Pinpoint the cell where the given text exists, returning its (x, y) midpoint coordinate. 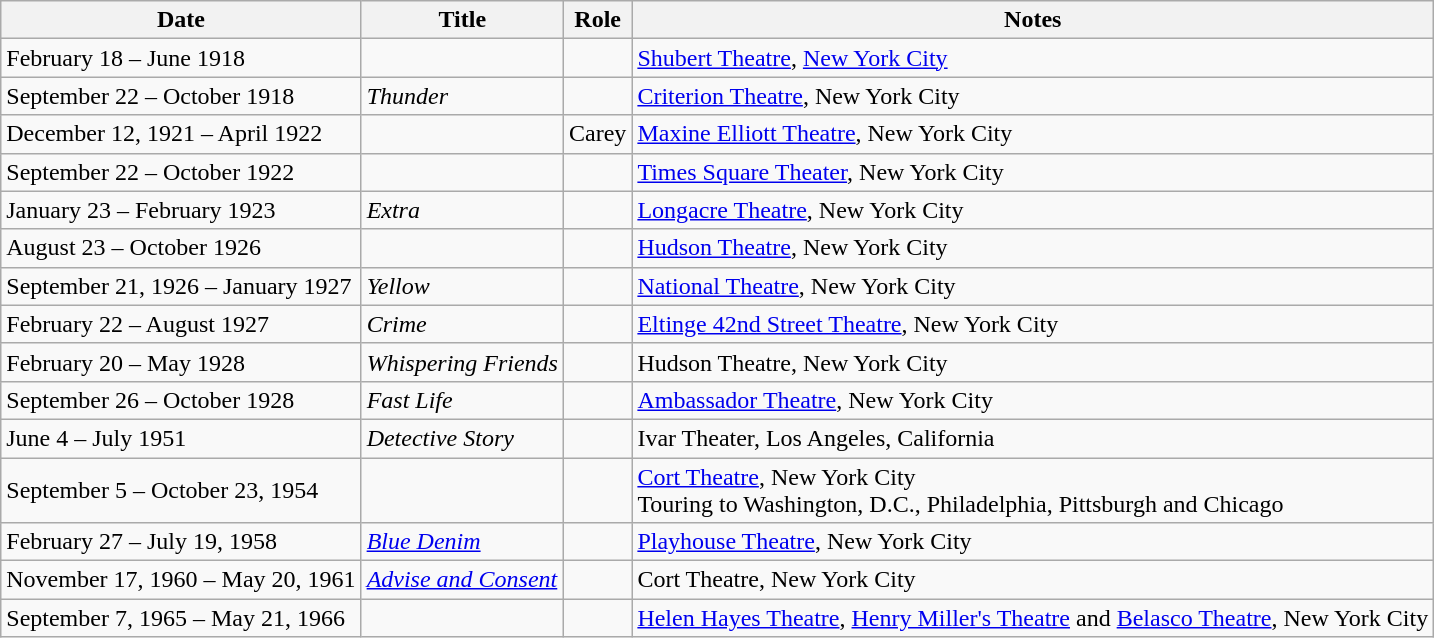
February 18 – June 1918 (181, 58)
Helen Hayes Theatre, Henry Miller's Theatre and Belasco Theatre, New York City (1033, 618)
Maxine Elliott Theatre, New York City (1033, 134)
Criterion Theatre, New York City (1033, 96)
Extra (462, 210)
September 26 – October 1928 (181, 400)
June 4 – July 1951 (181, 438)
Date (181, 20)
Cort Theatre, New York City (1033, 580)
Notes (1033, 20)
September 7, 1965 – May 21, 1966 (181, 618)
November 17, 1960 – May 20, 1961 (181, 580)
Title (462, 20)
Cort Theatre, New York CityTouring to Washington, D.C., Philadelphia, Pittsburgh and Chicago (1033, 490)
December 12, 1921 – April 1922 (181, 134)
January 23 – February 1923 (181, 210)
Whispering Friends (462, 362)
Ambassador Theatre, New York City (1033, 400)
August 23 – October 1926 (181, 248)
Crime (462, 324)
Carey (597, 134)
Detective Story (462, 438)
Yellow (462, 286)
February 20 – May 1928 (181, 362)
Times Square Theater, New York City (1033, 172)
September 21, 1926 – January 1927 (181, 286)
Shubert Theatre, New York City (1033, 58)
Eltinge 42nd Street Theatre, New York City (1033, 324)
September 5 – October 23, 1954 (181, 490)
Advise and Consent (462, 580)
Thunder (462, 96)
September 22 – October 1922 (181, 172)
Playhouse Theatre, New York City (1033, 542)
September 22 – October 1918 (181, 96)
February 27 – July 19, 1958 (181, 542)
Fast Life (462, 400)
February 22 – August 1927 (181, 324)
Blue Denim (462, 542)
Longacre Theatre, New York City (1033, 210)
National Theatre, New York City (1033, 286)
Ivar Theater, Los Angeles, California (1033, 438)
Role (597, 20)
